Return the (X, Y) coordinate for the center point of the cell that contains the specified text.  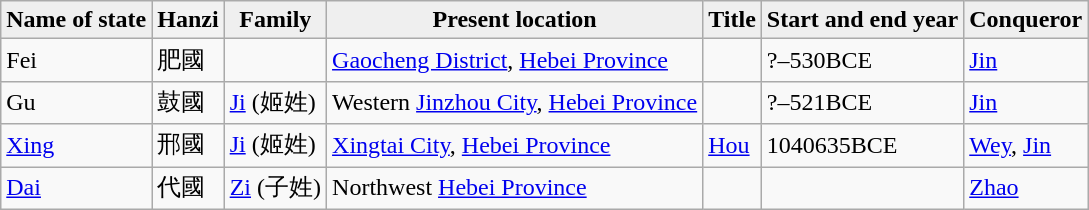
Start and end year (862, 20)
Wey, Jin (1026, 146)
Present location (515, 20)
Hou (732, 146)
Zi (子姓) (275, 188)
Xingtai City, Hebei Province (515, 146)
Northwest Hebei Province (515, 188)
Family (275, 20)
Gaocheng District, Hebei Province (515, 60)
Dai (76, 188)
?–530BCE (862, 60)
Western Jinzhou City, Hebei Province (515, 102)
?–521BCE (862, 102)
Fei (76, 60)
Xing (76, 146)
代國 (188, 188)
邢國 (188, 146)
鼓國 (188, 102)
Zhao (1026, 188)
Gu (76, 102)
Hanzi (188, 20)
Name of state (76, 20)
肥國 (188, 60)
1040635BCE (862, 146)
Conqueror (1026, 20)
Title (732, 20)
